Return (X, Y) of the center of cell containing provided text 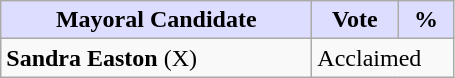
% (426, 20)
Acclaimed (383, 58)
Mayoral Candidate (156, 20)
Vote (355, 20)
Sandra Easton (X) (156, 58)
